Return the [X, Y] coordinate for the center point of the cell that contains the specified text.  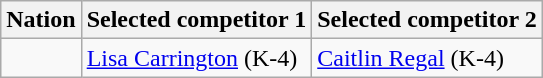
Caitlin Regal (K-4) [428, 58]
Selected competitor 2 [428, 20]
Selected competitor 1 [196, 20]
Lisa Carrington (K-4) [196, 58]
Nation [41, 20]
